Extract the [x, y] coordinate from the center of the cell holding the provided text.  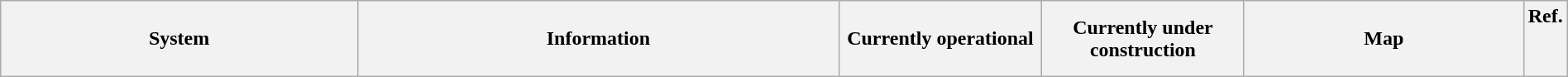
System [179, 39]
Ref. [1545, 39]
Currently operational [939, 39]
Map [1384, 39]
Information [598, 39]
Currently under construction [1143, 39]
